Find where the given text appears and provide that cell's center as (x, y) coordinate. 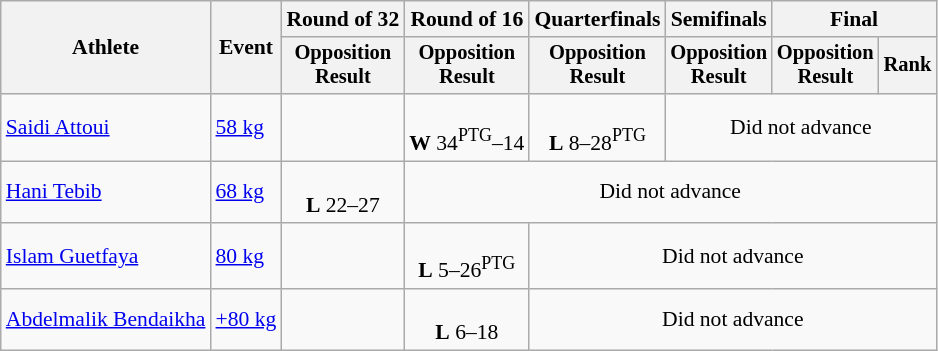
Semifinals (718, 19)
Final (854, 19)
+80 kg (246, 320)
Hani Tebib (106, 192)
Round of 16 (466, 19)
Quarterfinals (597, 19)
Athlete (106, 48)
W 34PTG–14 (466, 128)
L 8–28PTG (597, 128)
Abdelmalik Bendaikha (106, 320)
Islam Guetfaya (106, 256)
Round of 32 (342, 19)
Event (246, 48)
L 22–27 (342, 192)
Rank (908, 66)
L 5–26PTG (466, 256)
68 kg (246, 192)
80 kg (246, 256)
Saidi Attoui (106, 128)
L 6–18 (466, 320)
58 kg (246, 128)
